Extract the [X, Y] coordinate from the center of the cell holding the provided text.  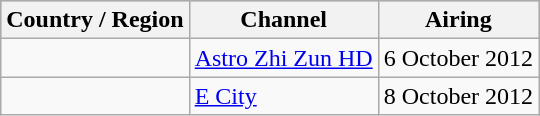
6 October 2012 [458, 58]
Country / Region [95, 20]
Astro Zhi Zun HD [284, 58]
Channel [284, 20]
Airing [458, 20]
8 October 2012 [458, 96]
E City [284, 96]
